Determine the (X, Y) coordinate at the center of the cell enclosing the given text.  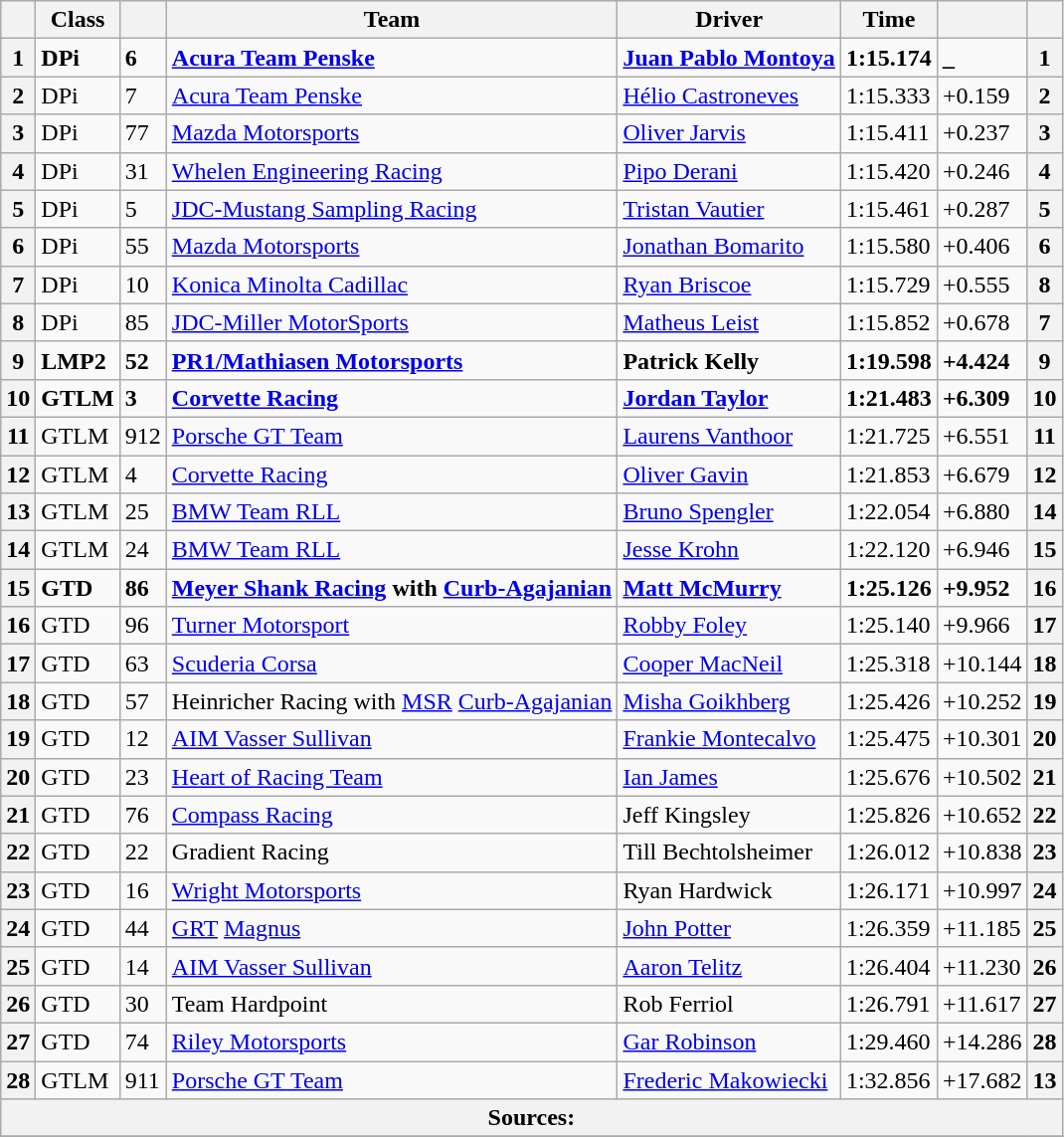
+0.159 (982, 95)
Scuderia Corsa (392, 663)
+4.424 (982, 360)
Robby Foley (729, 626)
76 (143, 815)
+6.880 (982, 512)
1:25.676 (889, 777)
Tristan Vautier (729, 209)
Compass Racing (392, 815)
1:26.404 (889, 966)
+14.286 (982, 1042)
912 (143, 436)
JDC-Mustang Sampling Racing (392, 209)
+0.246 (982, 171)
Wright Motorsports (392, 890)
Riley Motorsports (392, 1042)
1:26.012 (889, 853)
Gradient Racing (392, 853)
1:25.826 (889, 815)
+11.230 (982, 966)
_ (982, 58)
Whelen Engineering Racing (392, 171)
Ian James (729, 777)
Turner Motorsport (392, 626)
Patrick Kelly (729, 360)
Oliver Gavin (729, 474)
1:15.461 (889, 209)
31 (143, 171)
Bruno Spengler (729, 512)
+0.678 (982, 322)
1:22.054 (889, 512)
+0.406 (982, 247)
Misha Goikhberg (729, 701)
Time (889, 20)
1:15.411 (889, 133)
+6.679 (982, 474)
+0.237 (982, 133)
55 (143, 247)
Laurens Vanthoor (729, 436)
57 (143, 701)
1:25.426 (889, 701)
Hélio Castroneves (729, 95)
1:15.852 (889, 322)
911 (143, 1079)
Team Hardpoint (392, 1004)
Driver (729, 20)
JDC-Miller MotorSports (392, 322)
+11.185 (982, 928)
John Potter (729, 928)
1:25.140 (889, 626)
Jordan Taylor (729, 398)
1:25.126 (889, 588)
+10.252 (982, 701)
GRT Magnus (392, 928)
1:32.856 (889, 1079)
+10.502 (982, 777)
Jonathan Bomarito (729, 247)
77 (143, 133)
1:29.460 (889, 1042)
+9.952 (982, 588)
Pipo Derani (729, 171)
+6.946 (982, 550)
96 (143, 626)
Konica Minolta Cadillac (392, 284)
+6.551 (982, 436)
Jesse Krohn (729, 550)
+0.555 (982, 284)
Jeff Kingsley (729, 815)
1:26.791 (889, 1004)
PR1/Mathiasen Motorsports (392, 360)
Till Bechtolsheimer (729, 853)
Oliver Jarvis (729, 133)
LMP2 (78, 360)
Gar Robinson (729, 1042)
1:22.120 (889, 550)
1:21.483 (889, 398)
85 (143, 322)
1:15.580 (889, 247)
+6.309 (982, 398)
Class (78, 20)
Heinricher Racing with MSR Curb-Agajanian (392, 701)
Matt McMurry (729, 588)
Ryan Hardwick (729, 890)
1:15.174 (889, 58)
Cooper MacNeil (729, 663)
Frederic Makowiecki (729, 1079)
Frankie Montecalvo (729, 739)
+17.682 (982, 1079)
+11.617 (982, 1004)
Aaron Telitz (729, 966)
Team (392, 20)
Juan Pablo Montoya (729, 58)
1:15.333 (889, 95)
1:26.171 (889, 890)
1:21.725 (889, 436)
+0.287 (982, 209)
52 (143, 360)
1:15.729 (889, 284)
1:15.420 (889, 171)
Matheus Leist (729, 322)
+10.144 (982, 663)
1:25.318 (889, 663)
+10.301 (982, 739)
+10.652 (982, 815)
Ryan Briscoe (729, 284)
Rob Ferriol (729, 1004)
30 (143, 1004)
Heart of Racing Team (392, 777)
+9.966 (982, 626)
1:21.853 (889, 474)
1:26.359 (889, 928)
Sources: (531, 1118)
1:25.475 (889, 739)
1:19.598 (889, 360)
44 (143, 928)
74 (143, 1042)
Meyer Shank Racing with Curb-Agajanian (392, 588)
+10.838 (982, 853)
+10.997 (982, 890)
86 (143, 588)
63 (143, 663)
